Capture the cell that displays the provided text and extract its (x, y) central coordinate. 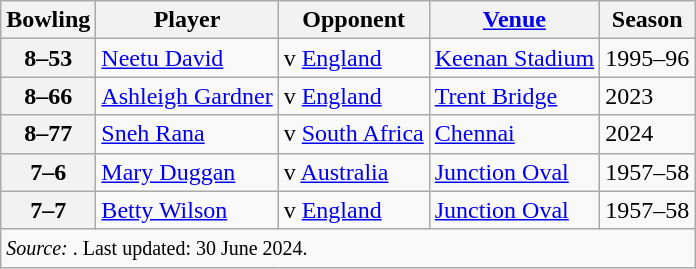
Season (648, 20)
v Australia (354, 172)
Betty Wilson (187, 210)
1995–96 (648, 58)
2024 (648, 134)
Player (187, 20)
Bowling (48, 20)
7–6 (48, 172)
Neetu David (187, 58)
2023 (648, 96)
Sneh Rana (187, 134)
Chennai (514, 134)
Trent Bridge (514, 96)
v South Africa (354, 134)
Opponent (354, 20)
Source: . Last updated: 30 June 2024. (348, 248)
8–77 (48, 134)
Ashleigh Gardner (187, 96)
8–53 (48, 58)
Keenan Stadium (514, 58)
8–66 (48, 96)
7–7 (48, 210)
Mary Duggan (187, 172)
Venue (514, 20)
